Locate the cell with the specified text and output its [X, Y] center coordinate. 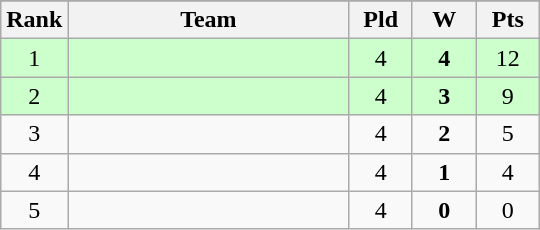
W [444, 20]
Rank [34, 20]
9 [508, 96]
Pts [508, 20]
Team [208, 20]
12 [508, 58]
Pld [381, 20]
